Search for the cell housing the specified text and yield its [X, Y] center coordinate. 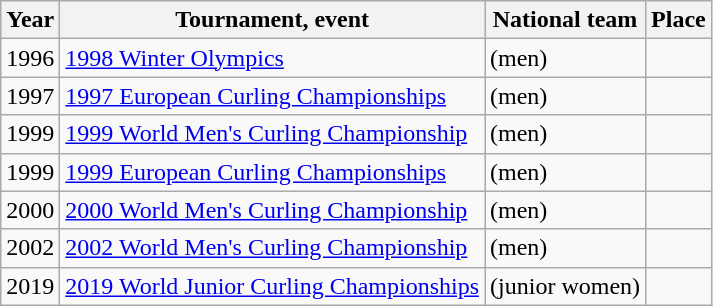
Year [30, 20]
Tournament, event [272, 20]
1999 World Men's Curling Championship [272, 134]
1997 [30, 96]
2000 World Men's Curling Championship [272, 210]
1999 European Curling Championships [272, 172]
2019 World Junior Curling Championships [272, 286]
(junior women) [566, 286]
Place [679, 20]
1996 [30, 58]
2002 World Men's Curling Championship [272, 248]
National team [566, 20]
1998 Winter Olympics [272, 58]
1997 European Curling Championships [272, 96]
2002 [30, 248]
2019 [30, 286]
2000 [30, 210]
